Scan for the cell matching the given text and deliver its [x, y] coordinate at center. 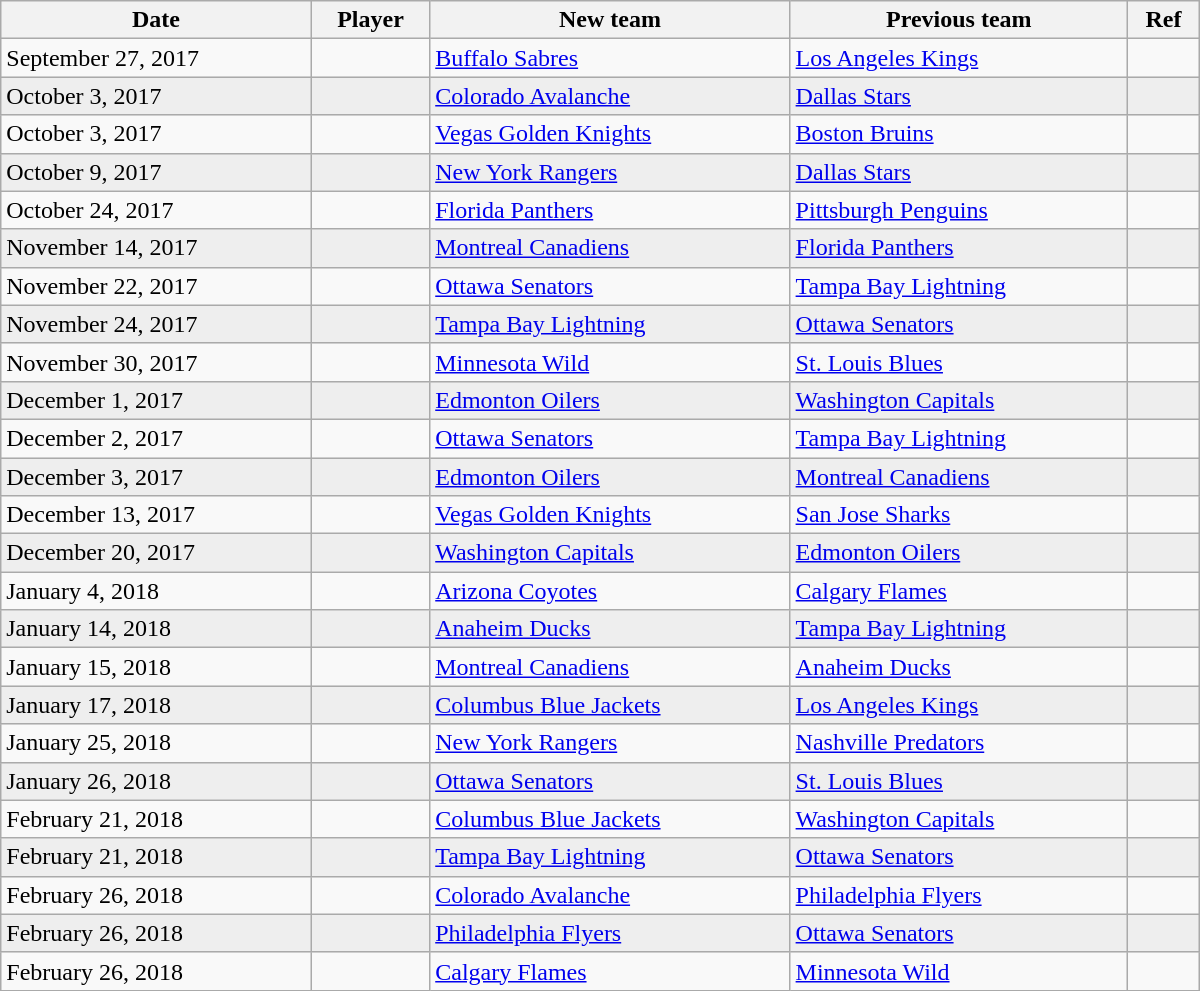
January 14, 2018 [156, 629]
Boston Bruins [958, 134]
December 2, 2017 [156, 438]
Player [370, 20]
November 24, 2017 [156, 324]
January 26, 2018 [156, 781]
September 27, 2017 [156, 58]
December 1, 2017 [156, 400]
San Jose Sharks [958, 515]
December 20, 2017 [156, 553]
November 14, 2017 [156, 248]
January 17, 2018 [156, 705]
January 4, 2018 [156, 591]
Nashville Predators [958, 743]
December 13, 2017 [156, 515]
October 9, 2017 [156, 172]
Previous team [958, 20]
Date [156, 20]
October 24, 2017 [156, 210]
December 3, 2017 [156, 477]
Arizona Coyotes [610, 591]
New team [610, 20]
November 22, 2017 [156, 286]
Ref [1164, 20]
Buffalo Sabres [610, 58]
January 15, 2018 [156, 667]
Pittsburgh Penguins [958, 210]
January 25, 2018 [156, 743]
November 30, 2017 [156, 362]
